For the text-containing cell, return its midpoint in (X, Y) coordinate format. 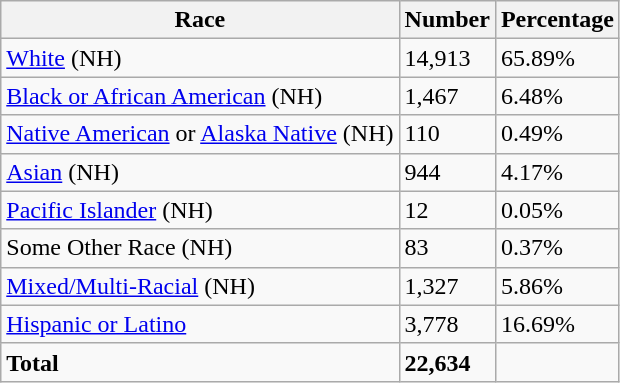
Hispanic or Latino (200, 324)
3,778 (447, 324)
Pacific Islander (NH) (200, 210)
65.89% (557, 58)
Percentage (557, 20)
14,913 (447, 58)
0.49% (557, 134)
Black or African American (NH) (200, 96)
4.17% (557, 172)
0.05% (557, 210)
944 (447, 172)
Number (447, 20)
5.86% (557, 286)
83 (447, 248)
0.37% (557, 248)
6.48% (557, 96)
Race (200, 20)
1,327 (447, 286)
Asian (NH) (200, 172)
Total (200, 362)
White (NH) (200, 58)
22,634 (447, 362)
16.69% (557, 324)
1,467 (447, 96)
12 (447, 210)
110 (447, 134)
Native American or Alaska Native (NH) (200, 134)
Mixed/Multi-Racial (NH) (200, 286)
Some Other Race (NH) (200, 248)
